Detect which cell encompasses the target text, then output its (X, Y) center coordinate. 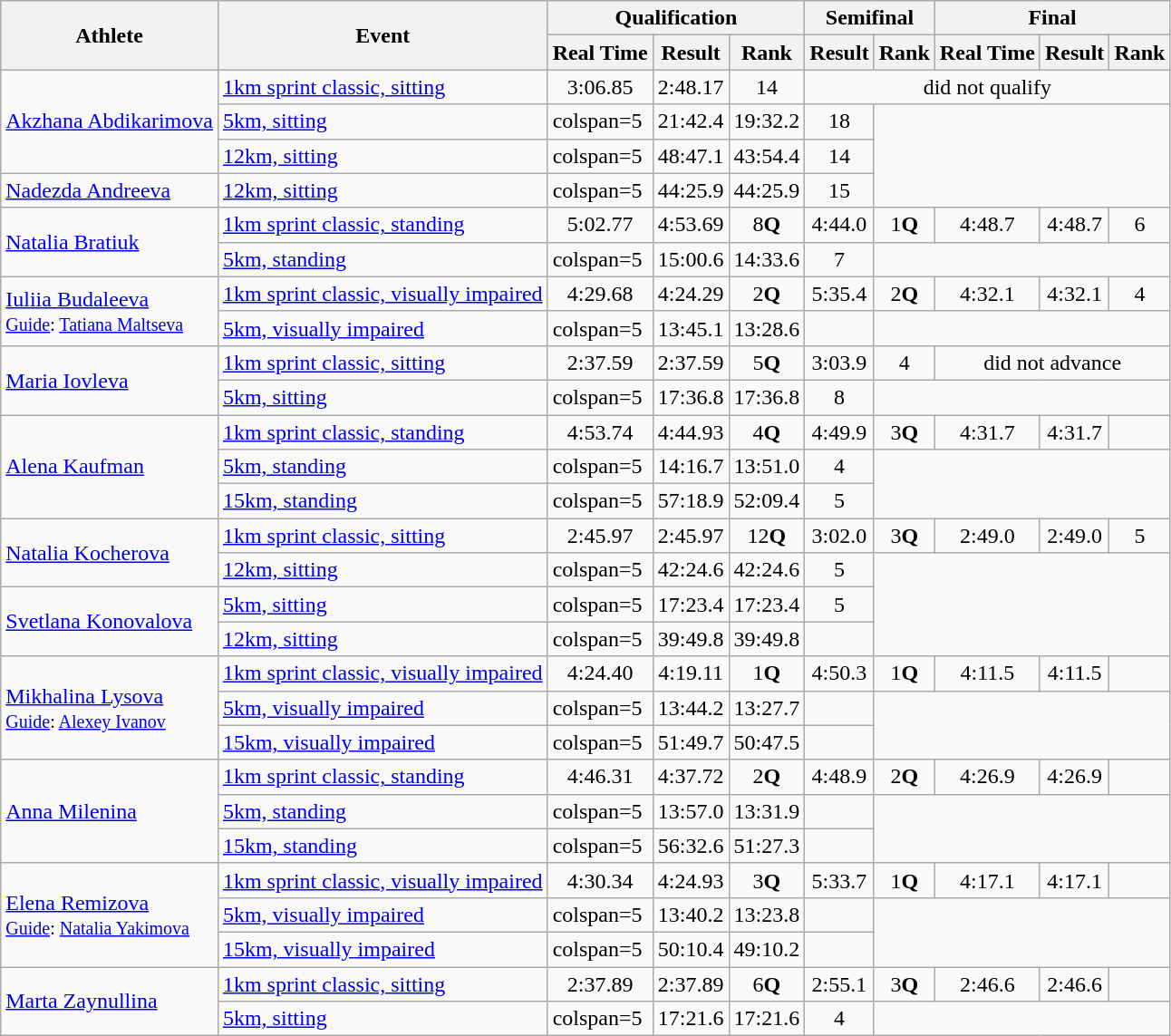
Akzhana Abdikarimova (110, 121)
Qualification (676, 18)
4:24.40 (600, 673)
Semifinal (870, 18)
4:53.69 (691, 225)
7 (839, 259)
Nadezda Andreeva (110, 190)
Athlete (110, 35)
13:31.9 (767, 811)
Iuliia BudaleevaGuide: Tatiana Maltseva (110, 311)
14:33.6 (767, 259)
5:33.7 (839, 880)
5Q (767, 363)
50:47.5 (767, 742)
3:03.9 (839, 363)
4:24.29 (691, 294)
4:44.93 (691, 432)
4:48.9 (839, 777)
13:27.7 (767, 708)
50:10.4 (691, 949)
6Q (767, 983)
56:32.6 (691, 846)
Elena RemizovaGuide: Natalia Yakimova (110, 915)
Svetlana Konovalova (110, 622)
2:48.17 (691, 87)
4:49.9 (839, 432)
3:02.0 (839, 536)
4Q (767, 432)
51:27.3 (767, 846)
Maria Iovleva (110, 380)
8Q (767, 225)
4:37.72 (691, 777)
13:44.2 (691, 708)
15:00.6 (691, 259)
48:47.1 (691, 156)
Anna Milenina (110, 811)
13:40.2 (691, 915)
49:10.2 (767, 949)
51:49.7 (691, 742)
4:19.11 (691, 673)
Natalia Kocherova (110, 553)
Mikhalina LysovaGuide: Alexey Ivanov (110, 708)
43:54.4 (767, 156)
Natalia Bratiuk (110, 242)
Final (1052, 18)
5:02.77 (600, 225)
Event (382, 35)
13:28.6 (767, 328)
18 (839, 121)
4:30.34 (600, 880)
8 (839, 397)
14:16.7 (691, 467)
13:51.0 (767, 467)
5:35.4 (839, 294)
4:50.3 (839, 673)
6 (1140, 225)
12Q (767, 536)
4:29.68 (600, 294)
52:09.4 (767, 501)
13:45.1 (691, 328)
15 (839, 190)
Alena Kaufman (110, 467)
did not qualify (988, 87)
Marta Zaynullina (110, 1001)
2:55.1 (839, 983)
21:42.4 (691, 121)
4:46.31 (600, 777)
4:53.74 (600, 432)
4:24.93 (691, 880)
19:32.2 (767, 121)
3:06.85 (600, 87)
57:18.9 (691, 501)
13:57.0 (691, 811)
4:44.0 (839, 225)
did not advance (1052, 363)
13:23.8 (767, 915)
